Detect which cell encompasses the target text, then output its (X, Y) center coordinate. 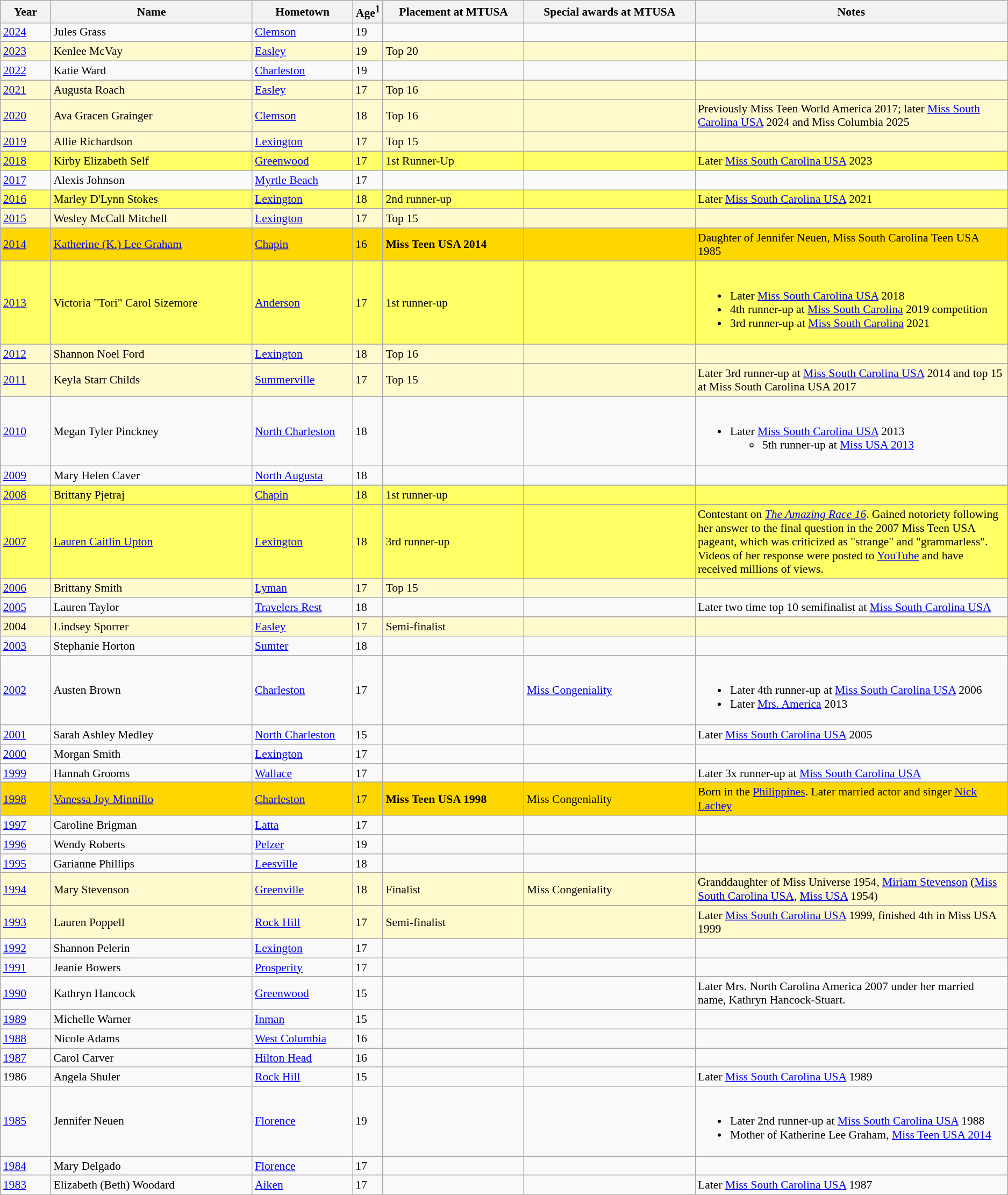
Mary Delgado (152, 1166)
Lauren Taylor (152, 608)
2019 (26, 142)
Vanessa Joy Minnillo (152, 799)
Placement at MTUSA (453, 12)
Jules Grass (152, 32)
1985 (26, 1121)
Caroline Brigman (152, 825)
Later Miss South Carolina USA 2021 (852, 200)
1988 (26, 1038)
Stephanie Horton (152, 646)
Angela Shuler (152, 1077)
Megan Tyler Pinckney (152, 431)
Later 3rd runner-up at Miss South Carolina USA 2014 and top 15 at Miss South Carolina USA 2017 (852, 380)
Later two time top 10 semifinalist at Miss South Carolina USA (852, 608)
Summerville (302, 380)
1984 (26, 1166)
Name (152, 12)
Kathryn Hancock (152, 994)
2007 (26, 542)
2010 (26, 431)
Notes (852, 12)
Mary Helen Caver (152, 476)
Pelzer (302, 844)
Year (26, 12)
Allie Richardson (152, 142)
2012 (26, 354)
Hilton Head (302, 1058)
Shannon Noel Ford (152, 354)
2018 (26, 161)
Age1 (368, 12)
Granddaughter of Miss Universe 1954, Miriam Stevenson (Miss South Carolina USA, Miss USA 1954) (852, 890)
Hometown (302, 12)
Garianne Phillips (152, 864)
Myrtle Beach (302, 180)
2011 (26, 380)
Daughter of Jennifer Neuen, Miss South Carolina Teen USA 1985 (852, 244)
Later Miss South Carolina USA 1989 (852, 1077)
Miss Teen USA 1998 (453, 799)
Hannah Grooms (152, 773)
West Columbia (302, 1038)
Born in the Philippines. Later married actor and singer Nick Lachey (852, 799)
Special awards at MTUSA (610, 12)
Miss Teen USA 2014 (453, 244)
Katherine (K.) Lee Graham (152, 244)
Anderson (302, 302)
2020 (26, 116)
Keyla Starr Childs (152, 380)
2005 (26, 608)
Later Miss South Carolina USA 2005 (852, 735)
2004 (26, 627)
1995 (26, 864)
Sarah Ashley Medley (152, 735)
2008 (26, 495)
Aiken (302, 1185)
2024 (26, 32)
2015 (26, 219)
1998 (26, 799)
Ava Gracen Grainger (152, 116)
Leesville (302, 864)
Victoria "Tori" Carol Sizemore (152, 302)
Brittany Smith (152, 588)
Lauren Caitlin Upton (152, 542)
Mary Stevenson (152, 890)
Later Miss South Carolina USA 20184th runner-up at Miss South Carolina 2019 competition3rd runner-up at Miss South Carolina 2021 (852, 302)
Katie Ward (152, 71)
Later Mrs. North Carolina America 2007 under her married name, Kathryn Hancock-Stuart. (852, 994)
2022 (26, 71)
Later 2nd runner-up at Miss South Carolina USA 1988Mother of Katherine Lee Graham, Miss Teen USA 2014 (852, 1121)
2021 (26, 90)
1989 (26, 1020)
2014 (26, 244)
1993 (26, 922)
Later Miss South Carolina USA 1987 (852, 1185)
2023 (26, 52)
1994 (26, 890)
Kirby Elizabeth Self (152, 161)
1999 (26, 773)
Nicole Adams (152, 1038)
Lauren Poppell (152, 922)
Later Miss South Carolina USA 20135th runner-up at Miss USA 2013 (852, 431)
2013 (26, 302)
Prosperity (302, 968)
Morgan Smith (152, 754)
Travelers Rest (302, 608)
Shannon Pelerin (152, 948)
3rd runner-up (453, 542)
Top 20 (453, 52)
Carol Carver (152, 1058)
1st Runner-Up (453, 161)
1992 (26, 948)
2003 (26, 646)
Latta (302, 825)
Lyman (302, 588)
1983 (26, 1185)
Kenlee McVay (152, 52)
Sumter (302, 646)
2nd runner-up (453, 200)
Jennifer Neuen (152, 1121)
Previously Miss Teen World America 2017; later Miss South Carolina USA 2024 and Miss Columbia 2025 (852, 116)
Lindsey Sporrer (152, 627)
1997 (26, 825)
Later Miss South Carolina USA 1999, finished 4th in Miss USA 1999 (852, 922)
Later Miss South Carolina USA 2023 (852, 161)
Alexis Johnson (152, 180)
Later 4th runner-up at Miss South Carolina USA 2006Later Mrs. America 2013 (852, 691)
Elizabeth (Beth) Woodard (152, 1185)
Brittany Pjetraj (152, 495)
Michelle Warner (152, 1020)
2009 (26, 476)
Finalist (453, 890)
Austen Brown (152, 691)
2006 (26, 588)
Jeanie Bowers (152, 968)
1990 (26, 994)
Wendy Roberts (152, 844)
Later 3x runner-up at Miss South Carolina USA (852, 773)
Inman (302, 1020)
Wesley McCall Mitchell (152, 219)
Greenville (302, 890)
1991 (26, 968)
1986 (26, 1077)
Wallace (302, 773)
1987 (26, 1058)
2016 (26, 200)
2002 (26, 691)
1996 (26, 844)
Marley D'Lynn Stokes (152, 200)
2000 (26, 754)
2017 (26, 180)
North Augusta (302, 476)
Augusta Roach (152, 90)
2001 (26, 735)
